Determine the [X, Y] coordinate at the center of the cell enclosing the given text.  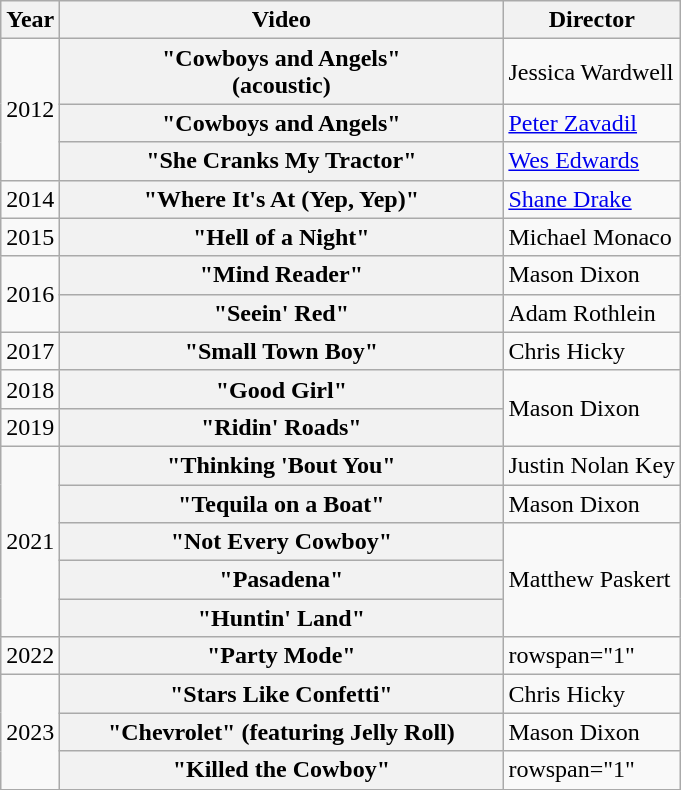
"Thinking 'Bout You" [282, 465]
2016 [30, 294]
"Small Town Boy" [282, 351]
"Pasadena" [282, 580]
2012 [30, 110]
"Cowboys and Angels" (acoustic) [282, 72]
Peter Zavadil [592, 123]
2018 [30, 389]
"Mind Reader" [282, 275]
"Seein' Red" [282, 313]
"Killed the Cowboy" [282, 770]
"Chevrolet" (featuring Jelly Roll) [282, 732]
2021 [30, 541]
2015 [30, 237]
2019 [30, 427]
2017 [30, 351]
"Hell of a Night" [282, 237]
"Party Mode" [282, 656]
Justin Nolan Key [592, 465]
Matthew Paskert [592, 580]
"Ridin' Roads" [282, 427]
Year [30, 20]
2014 [30, 199]
"Where It's At (Yep, Yep)" [282, 199]
Director [592, 20]
Michael Monaco [592, 237]
"She Cranks My Tractor" [282, 161]
"Cowboys and Angels" [282, 123]
Video [282, 20]
Wes Edwards [592, 161]
"Not Every Cowboy" [282, 542]
"Stars Like Confetti" [282, 694]
2023 [30, 732]
"Huntin' Land" [282, 618]
"Tequila on a Boat" [282, 503]
Shane Drake [592, 199]
Adam Rothlein [592, 313]
Jessica Wardwell [592, 72]
2022 [30, 656]
"Good Girl" [282, 389]
